Extract the [X, Y] coordinate from the center of the cell holding the provided text.  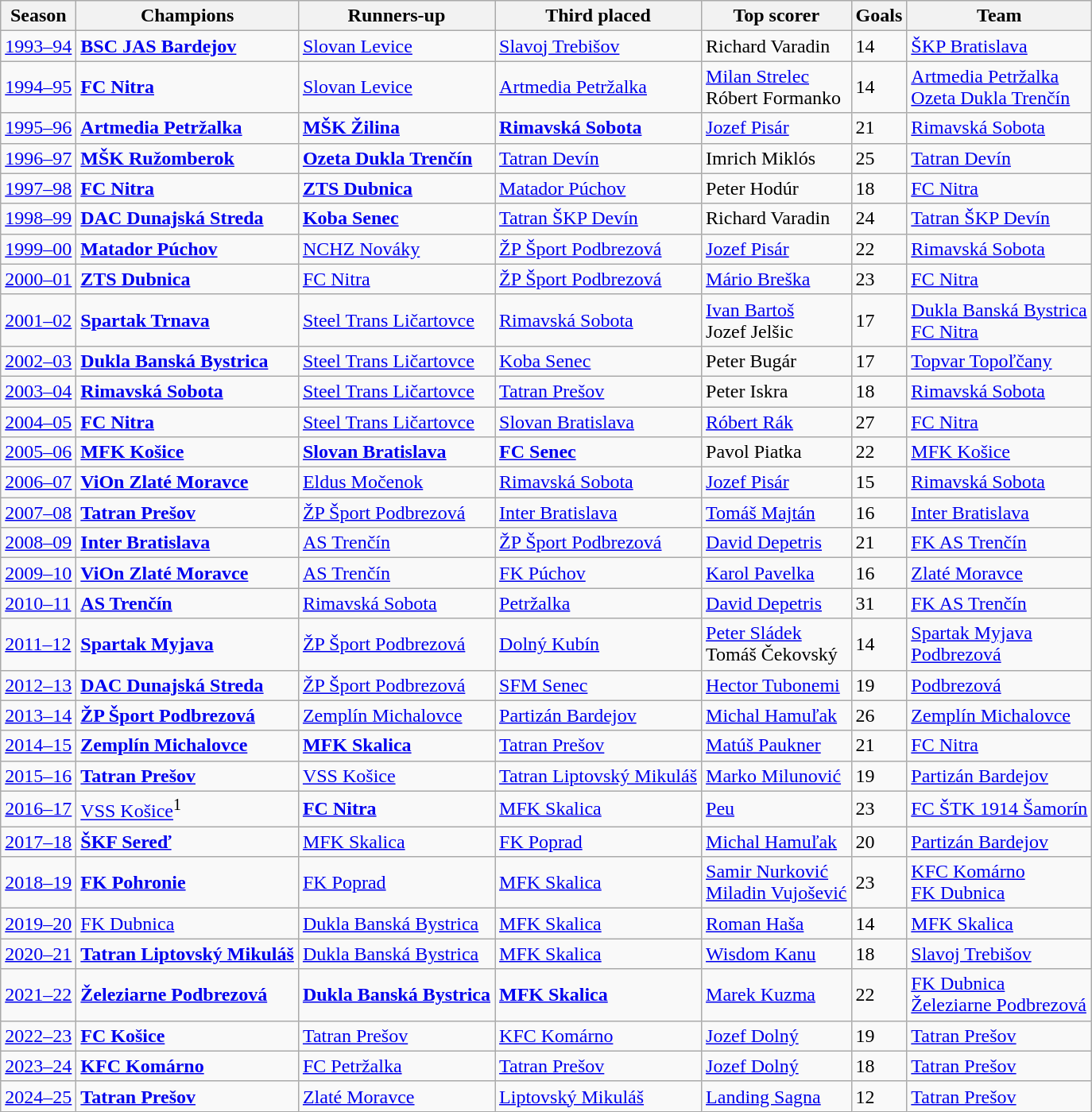
Mário Breška [777, 279]
1996–97 [38, 158]
FC Košice [188, 1036]
Ozeta Dukla Trenčín [396, 158]
2010–11 [38, 603]
2009–10 [38, 573]
Róbert Rák [777, 422]
2021–22 [38, 995]
Imrich Miklós [777, 158]
2007–08 [38, 513]
ŠKP Bratislava [1000, 46]
Ivan Bartoš Jozef Jelšic [777, 320]
Team [1000, 16]
MŠK Ružomberok [188, 158]
FK Dubnica [188, 924]
2005–06 [38, 452]
Peter Bugár [777, 361]
Samir Nurković Miladin Vujošević [777, 882]
Goals [879, 16]
Dolný Kubín [598, 644]
2013–14 [38, 715]
Landing Sagna [777, 1096]
2017–18 [38, 842]
Wisdom Kanu [777, 954]
2022–23 [38, 1036]
FK Pohronie [188, 882]
Roman Haša [777, 924]
FC ŠTK 1914 Šamorín [1000, 809]
Matúš Paukner [777, 746]
MŠK Žilina [396, 128]
Liptovský Mikuláš [598, 1096]
Marko Milunović [777, 776]
2020–21 [38, 954]
Marek Kuzma [777, 995]
Karol Pavelka [777, 573]
2001–02 [38, 320]
1997–98 [38, 188]
FK DubnicaŽeleziarne Podbrezová [1000, 995]
Milan Strelec Róbert Formanko [777, 87]
2016–17 [38, 809]
Third placed [598, 16]
2000–01 [38, 279]
2014–15 [38, 746]
25 [879, 158]
2008–09 [38, 543]
2023–24 [38, 1066]
ŠKF Sereď [188, 842]
Pavol Piatka [777, 452]
26 [879, 715]
Topvar Topoľčany [1000, 361]
15 [879, 482]
Peu [777, 809]
Tomáš Majtán [777, 513]
2012–13 [38, 685]
2019–20 [38, 924]
2015–16 [38, 776]
BSC JAS Bardejov [188, 46]
20 [879, 842]
2002–03 [38, 361]
1995–96 [38, 128]
Top scorer [777, 16]
VSS Košice [396, 776]
1999–00 [38, 249]
Artmedia Petržalka Ozeta Dukla Trenčín [1000, 87]
FC Senec [598, 452]
2011–12 [38, 644]
2024–25 [38, 1096]
Petržalka [598, 603]
Season [38, 16]
Eldus Močenok [396, 482]
Champions [188, 16]
2003–04 [38, 391]
FC Petržalka [396, 1066]
Peter Hodúr [777, 188]
Peter Sládek Tomáš Čekovský [777, 644]
VSS Košice1 [188, 809]
Spartak Trnava [188, 320]
1994–95 [38, 87]
Runners-up [396, 16]
31 [879, 603]
KFC Komárno FK Dubnica [1000, 882]
Peter Iskra [777, 391]
Spartak Myjava Podbrezová [1000, 644]
Spartak Myjava [188, 644]
SFM Senec [598, 685]
27 [879, 422]
Podbrezová [1000, 685]
24 [879, 219]
Hector Tubonemi [777, 685]
2018–19 [38, 882]
Dukla Banská Bystrica FC Nitra [1000, 320]
2006–07 [38, 482]
12 [879, 1096]
2004–05 [38, 422]
NCHZ Nováky [396, 249]
1993–94 [38, 46]
1998–99 [38, 219]
Železiarne Podbrezová [188, 995]
FK Púchov [598, 573]
